From the cell containing the given text, extract its center point as (X, Y) coordinate. 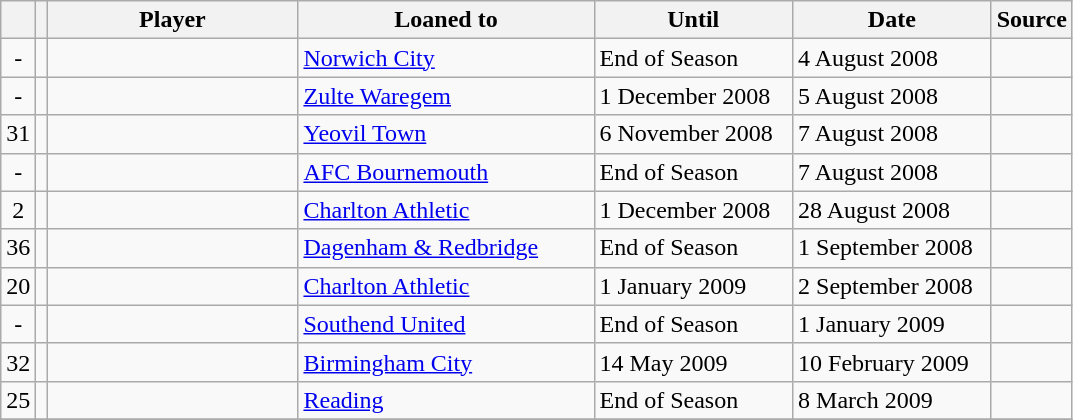
Reading (446, 400)
Dagenham & Redbridge (446, 248)
32 (18, 362)
10 February 2009 (892, 362)
8 March 2009 (892, 400)
14 May 2009 (694, 362)
Norwich City (446, 58)
Southend United (446, 324)
2 (18, 210)
Zulte Waregem (446, 96)
Until (694, 20)
31 (18, 134)
25 (18, 400)
Source (1032, 20)
Player (172, 20)
6 November 2008 (694, 134)
20 (18, 286)
Loaned to (446, 20)
5 August 2008 (892, 96)
28 August 2008 (892, 210)
Date (892, 20)
AFC Bournemouth (446, 172)
1 September 2008 (892, 248)
Yeovil Town (446, 134)
36 (18, 248)
Birmingham City (446, 362)
4 August 2008 (892, 58)
2 September 2008 (892, 286)
